Provide the [x, y] coordinate of the cell's center where the given text is located.  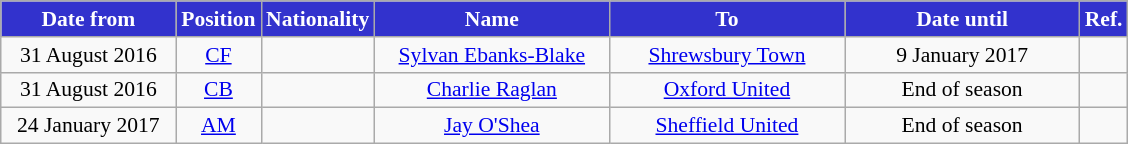
To [726, 19]
24 January 2017 [88, 126]
AM [218, 126]
Oxford United [726, 90]
Sylvan Ebanks-Blake [492, 55]
Date from [88, 19]
Name [492, 19]
Nationality [318, 19]
CF [218, 55]
Date until [962, 19]
Position [218, 19]
CB [218, 90]
Ref. [1104, 19]
Shrewsbury Town [726, 55]
Charlie Raglan [492, 90]
9 January 2017 [962, 55]
Sheffield United [726, 126]
Jay O'Shea [492, 126]
